Return the [X, Y] coordinate for the center point of the cell that contains the specified text.  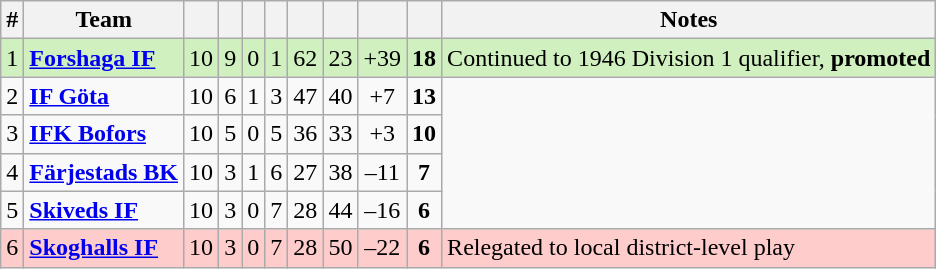
38 [340, 172]
4 [12, 172]
Continued to 1946 Division 1 qualifier, promoted [689, 58]
–11 [382, 172]
Notes [689, 20]
+7 [382, 96]
Relegated to local district-level play [689, 248]
IF Göta [104, 96]
18 [424, 58]
23 [340, 58]
Skiveds IF [104, 210]
62 [306, 58]
2 [12, 96]
# [12, 20]
33 [340, 134]
Forshaga IF [104, 58]
50 [340, 248]
–22 [382, 248]
+39 [382, 58]
40 [340, 96]
9 [230, 58]
–16 [382, 210]
44 [340, 210]
47 [306, 96]
Skoghalls IF [104, 248]
+3 [382, 134]
36 [306, 134]
13 [424, 96]
IFK Bofors [104, 134]
Färjestads BK [104, 172]
27 [306, 172]
Team [104, 20]
